Detect which cell encompasses the target text, then output its [x, y] center coordinate. 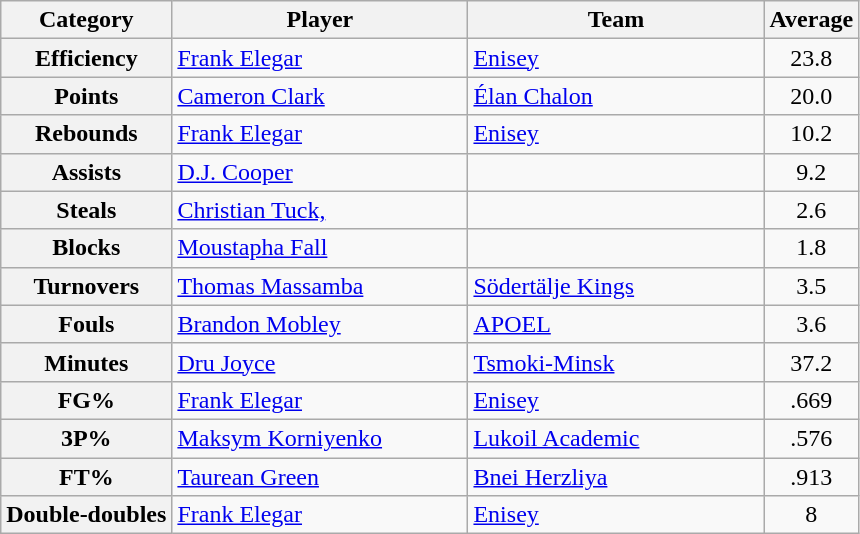
Blocks [86, 248]
3.6 [812, 324]
Bnei Herzliya [616, 477]
Élan Chalon [616, 96]
.913 [812, 477]
1.8 [812, 248]
3P% [86, 438]
37.2 [812, 362]
2.6 [812, 210]
Moustapha Fall [320, 248]
Team [616, 20]
Södertälje Kings [616, 286]
Taurean Green [320, 477]
Efficiency [86, 58]
Brandon Mobley [320, 324]
Maksym Korniyenko [320, 438]
3.5 [812, 286]
.669 [812, 400]
20.0 [812, 96]
Dru Joyce [320, 362]
Assists [86, 172]
Turnovers [86, 286]
Category [86, 20]
Average [812, 20]
9.2 [812, 172]
FG% [86, 400]
Fouls [86, 324]
Double-doubles [86, 515]
Steals [86, 210]
8 [812, 515]
Rebounds [86, 134]
Minutes [86, 362]
Christian Tuck, [320, 210]
Player [320, 20]
Points [86, 96]
FT% [86, 477]
APOEL [616, 324]
D.J. Cooper [320, 172]
Lukoil Academic [616, 438]
23.8 [812, 58]
Cameron Clark [320, 96]
Tsmoki-Minsk [616, 362]
.576 [812, 438]
10.2 [812, 134]
Thomas Massamba [320, 286]
